Pinpoint the cell where the given text exists, returning its [x, y] midpoint coordinate. 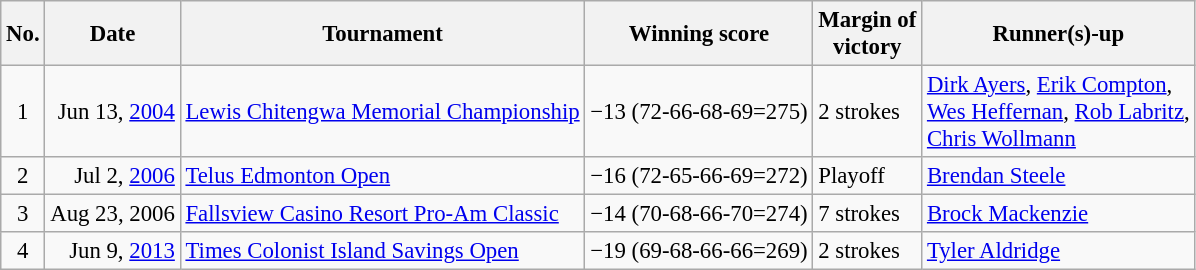
1 [23, 112]
Margin ofvictory [868, 34]
Times Colonist Island Savings Open [382, 251]
Playoff [868, 176]
Telus Edmonton Open [382, 176]
Brock Mackenzie [1058, 214]
Brendan Steele [1058, 176]
Jun 9, 2013 [112, 251]
Tournament [382, 34]
−13 (72-66-68-69=275) [699, 112]
Aug 23, 2006 [112, 214]
No. [23, 34]
−19 (69-68-66-66=269) [699, 251]
Jun 13, 2004 [112, 112]
Runner(s)-up [1058, 34]
2 [23, 176]
Winning score [699, 34]
Fallsview Casino Resort Pro-Am Classic [382, 214]
−14 (70-68-66-70=274) [699, 214]
Dirk Ayers, Erik Compton, Wes Heffernan, Rob Labritz, Chris Wollmann [1058, 112]
Lewis Chitengwa Memorial Championship [382, 112]
7 strokes [868, 214]
4 [23, 251]
3 [23, 214]
Jul 2, 2006 [112, 176]
Tyler Aldridge [1058, 251]
−16 (72-65-66-69=272) [699, 176]
Date [112, 34]
